Extract the (X, Y) coordinate from the center of the cell holding the provided text.  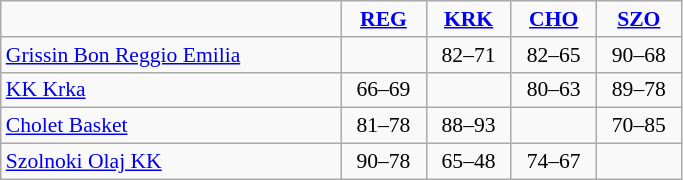
Cholet Basket (171, 126)
SZO (638, 19)
74–67 (554, 162)
90–68 (638, 55)
Szolnoki Olaj KK (171, 162)
70–85 (638, 126)
66–69 (384, 90)
82–65 (554, 55)
80–63 (554, 90)
89–78 (638, 90)
81–78 (384, 126)
88–93 (468, 126)
Grissin Bon Reggio Emilia (171, 55)
KK Krka (171, 90)
90–78 (384, 162)
82–71 (468, 55)
KRK (468, 19)
65–48 (468, 162)
REG (384, 19)
CHO (554, 19)
